Scan for the cell matching the given text and deliver its [x, y] coordinate at center. 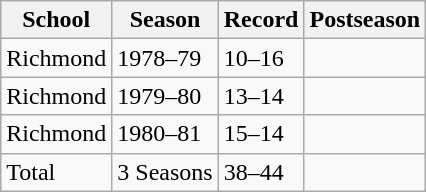
38–44 [261, 172]
Postseason [365, 20]
15–14 [261, 134]
Total [56, 172]
13–14 [261, 96]
3 Seasons [165, 172]
1978–79 [165, 58]
1979–80 [165, 96]
Season [165, 20]
1980–81 [165, 134]
School [56, 20]
10–16 [261, 58]
Record [261, 20]
